Search for the cell housing the specified text and yield its [x, y] center coordinate. 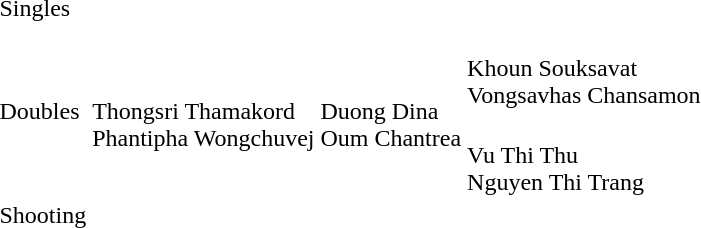
Thongsri ThamakordPhantipha Wongchuvej [204, 112]
Duong DinaOum Chantrea [391, 112]
